Output the [X, Y] coordinate of the center of the cell containing the given text.  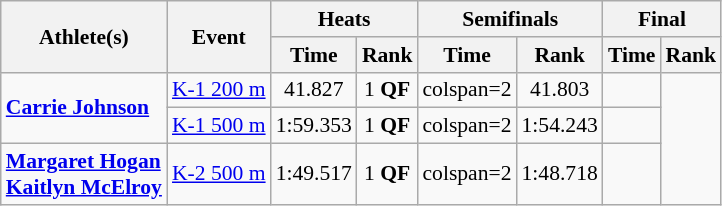
1:49.517 [314, 174]
K-1 200 m [219, 90]
Heats [344, 19]
Final [662, 19]
Event [219, 36]
41.827 [314, 90]
K-1 500 m [219, 126]
Semifinals [510, 19]
Margaret HoganKaitlyn McElroy [84, 174]
K-2 500 m [219, 174]
1:48.718 [560, 174]
41.803 [560, 90]
Carrie Johnson [84, 108]
1:54.243 [560, 126]
Athlete(s) [84, 36]
1:59.353 [314, 126]
